Detect which cell encompasses the target text, then output its [x, y] center coordinate. 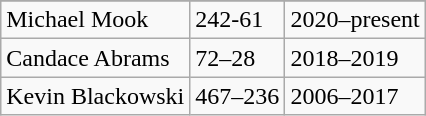
2006–2017 [355, 96]
2020–present [355, 20]
Kevin Blackowski [96, 96]
242-61 [238, 20]
72–28 [238, 58]
467–236 [238, 96]
Michael Mook [96, 20]
Candace Abrams [96, 58]
2018–2019 [355, 58]
